Return (x, y) of the center of cell containing provided text 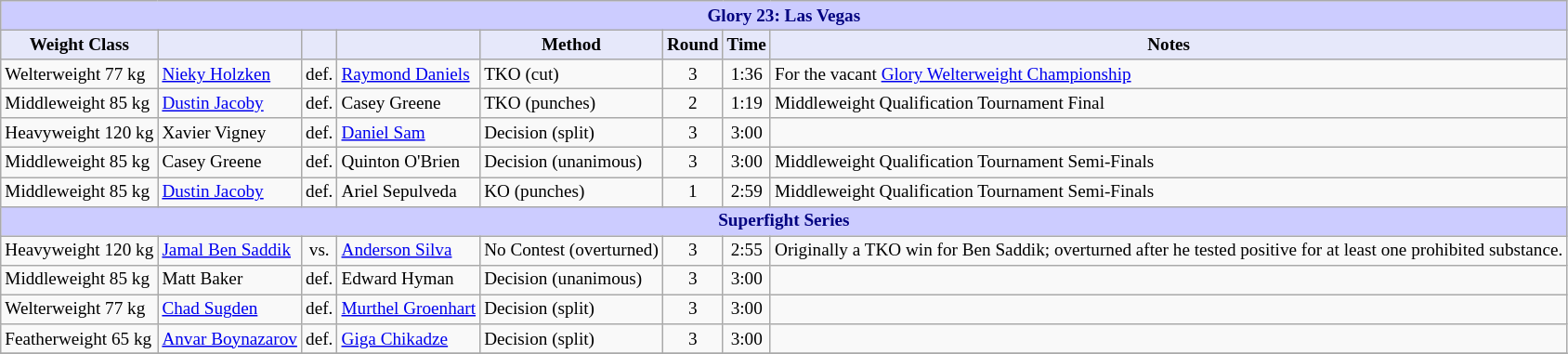
Round (693, 45)
Raymond Daniels (409, 74)
1:36 (747, 74)
Method (572, 45)
KO (punches) (572, 191)
Time (747, 45)
2 (693, 103)
Quinton O'Brien (409, 163)
For the vacant Glory Welterweight Championship (1169, 74)
1 (693, 191)
Glory 23: Las Vegas (784, 16)
Matt Baker (230, 280)
TKO (punches) (572, 103)
Edward Hyman (409, 280)
Middleweight Qualification Tournament Final (1169, 103)
Anderson Silva (409, 251)
Ariel Sepulveda (409, 191)
Notes (1169, 45)
Originally a TKO win for Ben Saddik; overturned after he tested positive for at least one prohibited substance. (1169, 251)
2:55 (747, 251)
Featherweight 65 kg (80, 339)
No Contest (overturned) (572, 251)
2:59 (747, 191)
Superfight Series (784, 221)
TKO (cut) (572, 74)
Weight Class (80, 45)
Xavier Vigney (230, 133)
vs. (319, 251)
Giga Chikadze (409, 339)
Nieky Holzken (230, 74)
Anvar Boynazarov (230, 339)
1:19 (747, 103)
Murthel Groenhart (409, 309)
Chad Sugden (230, 309)
Jamal Ben Saddik (230, 251)
Daniel Sam (409, 133)
